For the text-containing cell, return its midpoint in [X, Y] coordinate format. 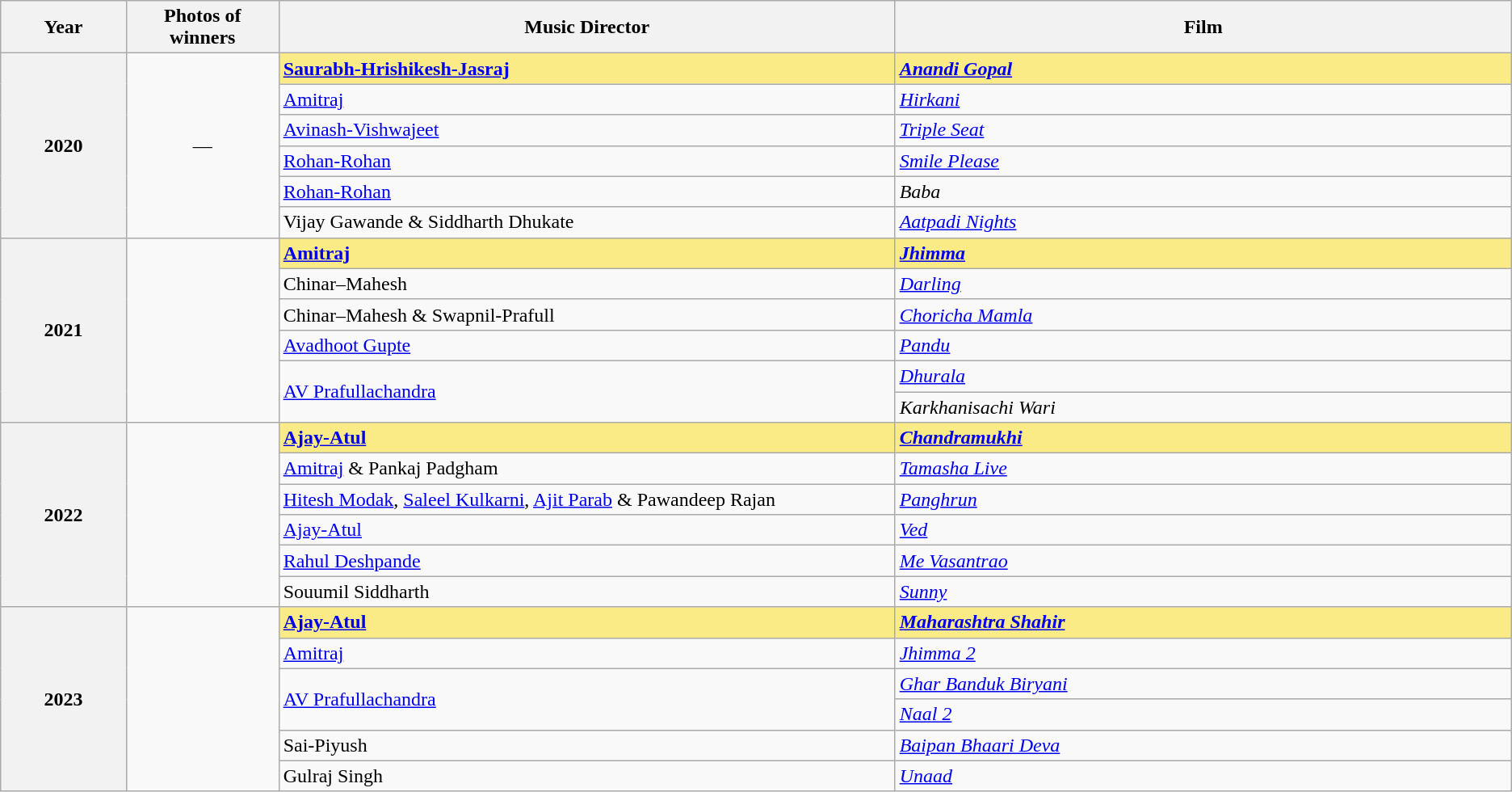
Avadhoot Gupte [586, 345]
Souumil Siddharth [586, 592]
Me Vasantrao [1203, 561]
Dhurala [1203, 376]
2020 [64, 145]
Maharashtra Shahir [1203, 622]
Photos of winners [202, 27]
Chinar–Mahesh [586, 284]
2023 [64, 699]
Jhimma 2 [1203, 653]
Triple Seat [1203, 130]
Year [64, 27]
Vijay Gawande & Siddharth Dhukate [586, 222]
Aatpadi Nights [1203, 222]
Baipan Bhaari Deva [1203, 745]
Panghrun [1203, 499]
— [202, 145]
Smile Please [1203, 161]
Ved [1203, 530]
Unaad [1203, 776]
Amitraj & Pankaj Padgham [586, 469]
Pandu [1203, 345]
Karkhanisachi Wari [1203, 407]
Avinash-Vishwajeet [586, 130]
Saurabh-Hrishikesh-Jasraj [586, 69]
Gulraj Singh [586, 776]
Darling [1203, 284]
Tamasha Live [1203, 469]
Hitesh Modak, Saleel Kulkarni, Ajit Parab & Pawandeep Rajan [586, 499]
Rahul Deshpande [586, 561]
Music Director [586, 27]
Ghar Banduk Biryani [1203, 684]
2022 [64, 515]
Anandi Gopal [1203, 69]
Baba [1203, 192]
2021 [64, 330]
Sunny [1203, 592]
Naal 2 [1203, 714]
Choricha Mamla [1203, 314]
Chandramukhi [1203, 438]
Hirkani [1203, 99]
Chinar–Mahesh & Swapnil-Prafull [586, 314]
Film [1203, 27]
Sai-Piyush [586, 745]
Jhimma [1203, 253]
